Extract the (X, Y) coordinate from the center of the cell holding the provided text.  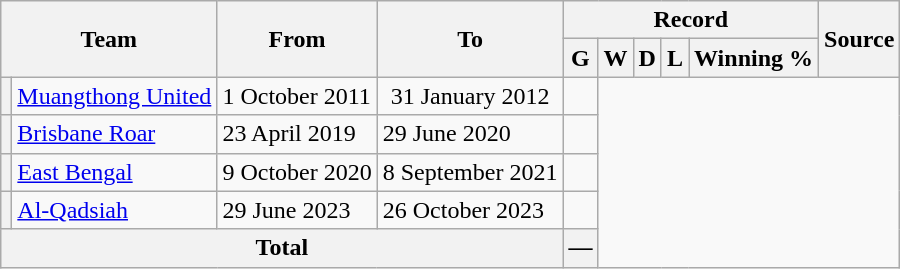
G (580, 58)
Record (691, 20)
23 April 2019 (297, 134)
Muangthong United (114, 96)
29 June 2020 (470, 134)
W (616, 58)
East Bengal (114, 172)
Source (860, 39)
To (470, 39)
D (647, 58)
1 October 2011 (297, 96)
Team (109, 39)
L (674, 58)
9 October 2020 (297, 172)
31 January 2012 (470, 96)
29 June 2023 (297, 210)
— (580, 248)
26 October 2023 (470, 210)
Total (282, 248)
8 September 2021 (470, 172)
Brisbane Roar (114, 134)
From (297, 39)
Al-Qadsiah (114, 210)
Winning % (754, 58)
